Locate the cell with the specified text and output its (X, Y) center coordinate. 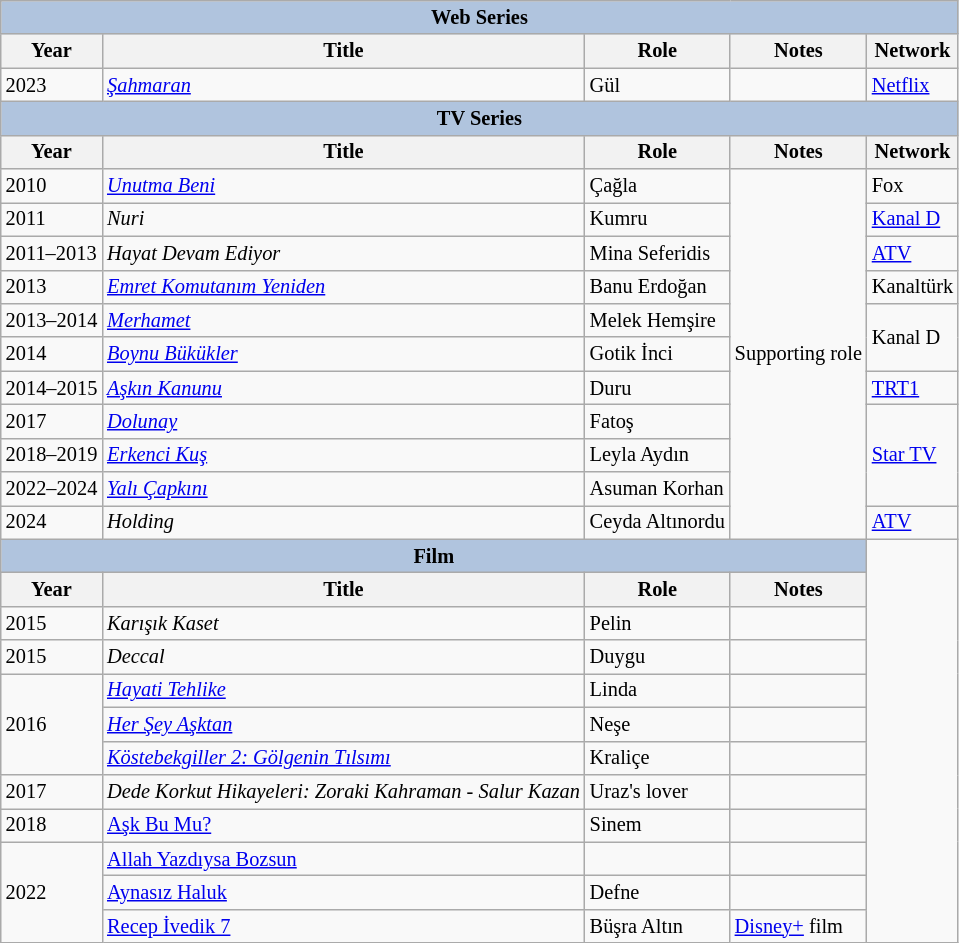
Çağla (658, 186)
Holding (344, 522)
2018–2019 (52, 455)
2018 (52, 825)
Asuman Korhan (658, 489)
2016 (52, 724)
Aynasız Haluk (344, 892)
Hayat Devam Ediyor (344, 253)
Disney+ film (798, 926)
Supporting role (798, 354)
Kumru (658, 219)
Film (434, 556)
2011 (52, 219)
Merhamet (344, 320)
Gotik İnci (658, 354)
2013–2014 (52, 320)
Gül (658, 85)
Karışık Kaset (344, 623)
Nuri (344, 219)
Büşra Altın (658, 926)
2022 (52, 892)
Pelin (658, 623)
Linda (658, 690)
Dolunay (344, 421)
Star TV (912, 454)
Aşk Bu Mu? (344, 825)
Allah Yazdıysa Bozsun (344, 859)
Fatoş (658, 421)
Defne (658, 892)
Melek Hemşire (658, 320)
TRT1 (912, 388)
Duygu (658, 657)
Web Series (480, 17)
2013 (52, 287)
Şahmaran (344, 85)
Yalı Çapkını (344, 489)
Uraz's lover (658, 791)
Boynu Bükükler (344, 354)
Fox (912, 186)
Deccal (344, 657)
Duru (658, 388)
Recep İvedik 7 (344, 926)
2011–2013 (52, 253)
Mina Seferidis (658, 253)
2022–2024 (52, 489)
2023 (52, 85)
Neşe (658, 724)
2024 (52, 522)
Kanaltürk (912, 287)
Sinem (658, 825)
Kraliçe (658, 758)
2010 (52, 186)
Leyla Aydın (658, 455)
2014–2015 (52, 388)
Hayati Tehlike (344, 690)
Emret Komutanım Yeniden (344, 287)
Unutma Beni (344, 186)
2014 (52, 354)
Her Şey Aşktan (344, 724)
Dede Korkut Hikayeleri: Zoraki Kahraman - Salur Kazan (344, 791)
Banu Erdoğan (658, 287)
Netflix (912, 85)
TV Series (480, 118)
Ceyda Altınordu (658, 522)
Köstebekgiller 2: Gölgenin Tılsımı (344, 758)
Aşkın Kanunu (344, 388)
Erkenci Kuş (344, 455)
